Capture the cell that displays the provided text and extract its (X, Y) central coordinate. 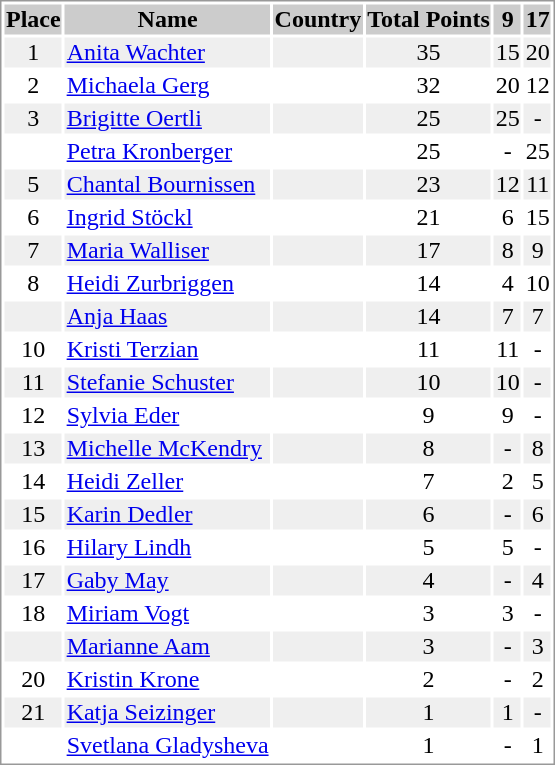
Anja Haas (168, 317)
Karin Dedler (168, 515)
Anita Wachter (168, 53)
Total Points (428, 19)
Place (33, 19)
Name (168, 19)
Michaela Gerg (168, 85)
Gaby May (168, 581)
Brigitte Oertli (168, 119)
Michelle McKendry (168, 449)
Stefanie Schuster (168, 383)
Kristin Krone (168, 679)
Svetlana Gladysheva (168, 745)
Kristi Terzian (168, 349)
Heidi Zeller (168, 481)
Maria Walliser (168, 251)
13 (33, 449)
Hilary Lindh (168, 547)
18 (33, 613)
Heidi Zurbriggen (168, 283)
Ingrid Stöckl (168, 217)
Chantal Bournissen (168, 185)
16 (33, 547)
Country (318, 19)
23 (428, 185)
32 (428, 85)
Petra Kronberger (168, 151)
35 (428, 53)
Sylvia Eder (168, 415)
Katja Seizinger (168, 713)
Miriam Vogt (168, 613)
Marianne Aam (168, 647)
